Capture the cell that displays the provided text and extract its [X, Y] central coordinate. 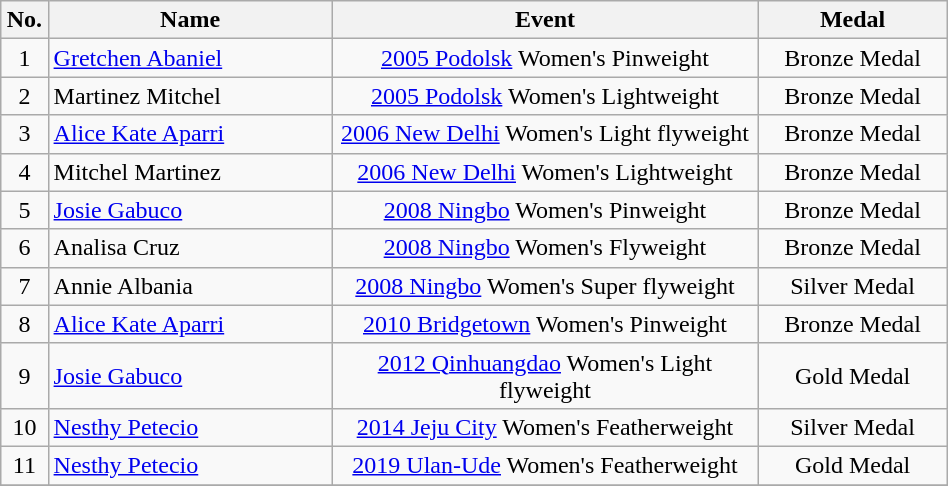
10 [24, 427]
2 [24, 96]
No. [24, 20]
2012 Qinhuangdao Women's Light flyweight [545, 376]
2005 Podolsk Women's Pinweight [545, 58]
Annie Albania [190, 286]
Name [190, 20]
1 [24, 58]
11 [24, 465]
2008 Ningbo Women's Pinweight [545, 210]
9 [24, 376]
7 [24, 286]
2014 Jeju City Women's Featherweight [545, 427]
2006 New Delhi Women's Light flyweight [545, 134]
2008 Ningbo Women's Flyweight [545, 248]
2019 Ulan-Ude Women's Featherweight [545, 465]
2006 New Delhi Women's Lightweight [545, 172]
5 [24, 210]
Analisa Cruz [190, 248]
Medal [852, 20]
6 [24, 248]
2008 Ningbo Women's Super flyweight [545, 286]
Martinez Mitchel [190, 96]
8 [24, 324]
4 [24, 172]
Gretchen Abaniel [190, 58]
Mitchel Martinez [190, 172]
2010 Bridgetown Women's Pinweight [545, 324]
Event [545, 20]
3 [24, 134]
2005 Podolsk Women's Lightweight [545, 96]
